Return the (x, y) coordinate for the center point of the cell that contains the specified text.  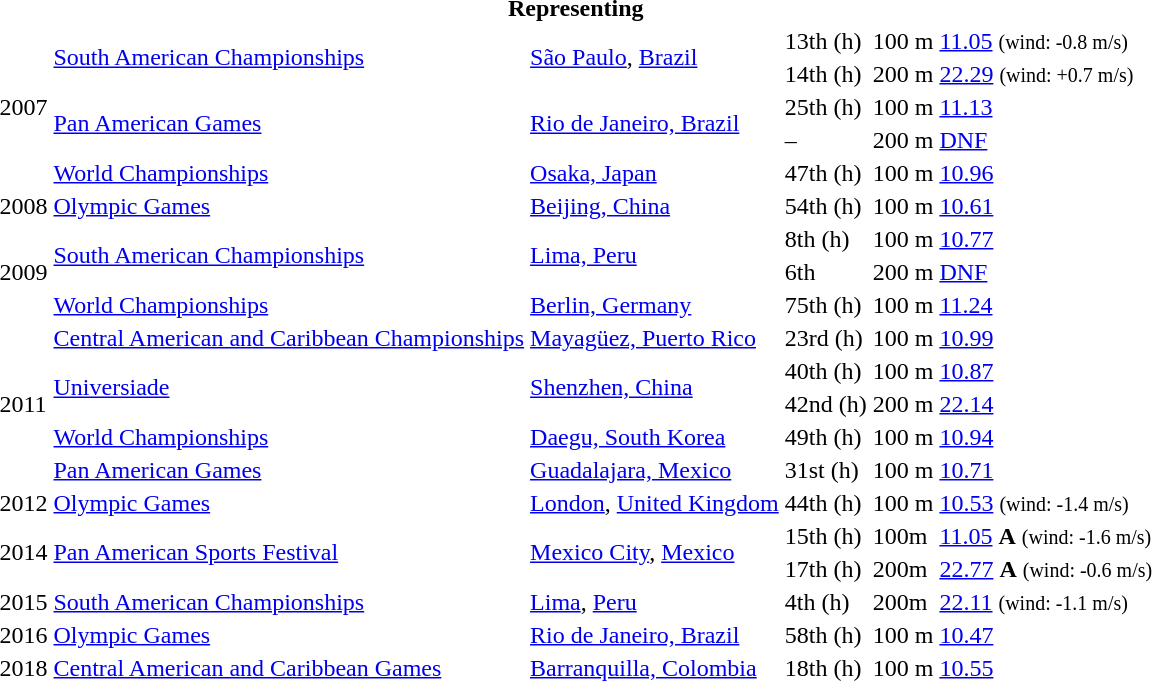
Osaka, Japan (655, 173)
17th (h) (826, 569)
40th (h) (826, 371)
Pan American Sports Festival (289, 552)
15th (h) (826, 536)
Daegu, South Korea (655, 437)
14th (h) (826, 74)
Central American and Caribbean Championships (289, 338)
São Paulo, Brazil (655, 58)
100m (903, 536)
4th (h) (826, 602)
42nd (h) (826, 404)
75th (h) (826, 305)
23rd (h) (826, 338)
London, United Kingdom (655, 503)
49th (h) (826, 437)
Mexico City, Mexico (655, 552)
58th (h) (826, 635)
54th (h) (826, 206)
Shenzhen, China (655, 388)
25th (h) (826, 107)
– (826, 140)
8th (h) (826, 239)
47th (h) (826, 173)
Guadalajara, Mexico (655, 470)
6th (826, 272)
Universiade (289, 388)
Beijing, China (655, 206)
Mayagüez, Puerto Rico (655, 338)
44th (h) (826, 503)
31st (h) (826, 470)
Berlin, Germany (655, 305)
13th (h) (826, 41)
